Return the (x, y) coordinate for the center point of the cell that contains the specified text.  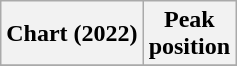
Chart (2022) (72, 34)
Peakposition (189, 34)
